Extract the [x, y] coordinate from the center of the cell holding the provided text.  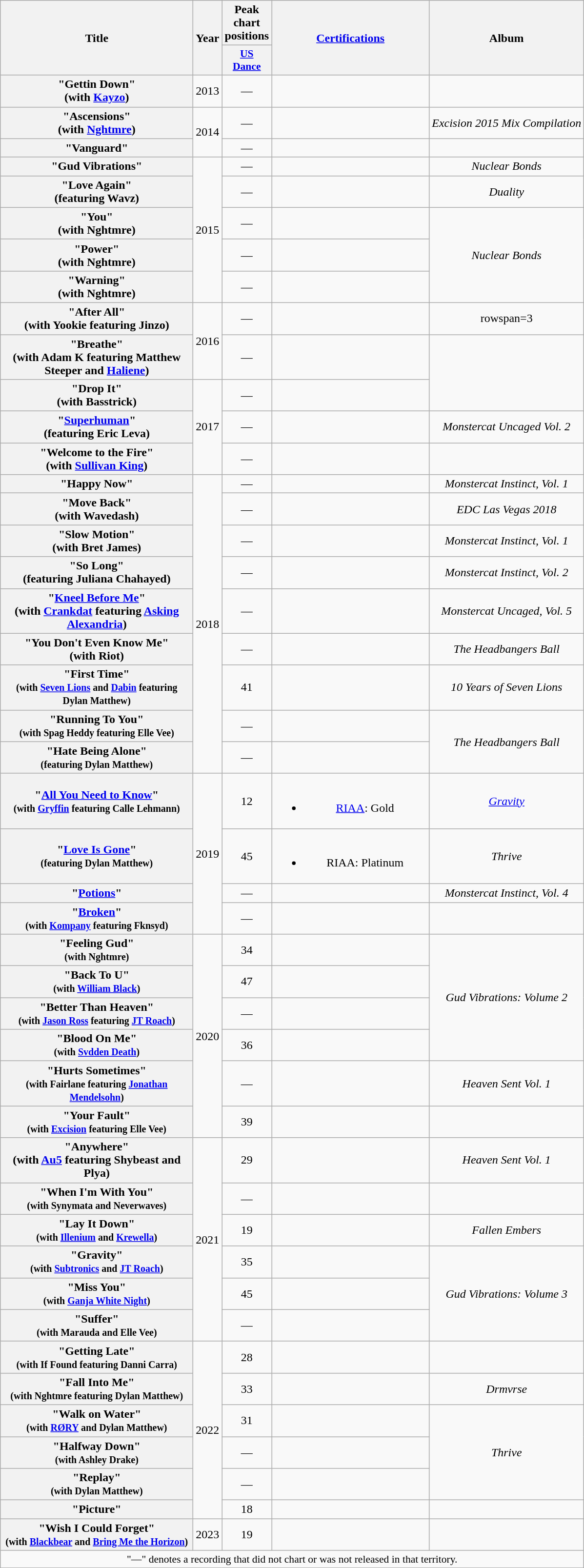
"Blood On Me" (with Svdden Death) [97, 1045]
2020 [208, 1036]
RIAA: Platinum [350, 856]
2016 [208, 341]
12 [247, 801]
"Fall Into Me"(with Nghtmre featuring Dylan Matthew) [97, 1388]
"You"(with Nghtmre) [97, 223]
"Breathe"(with Adam K featuring Matthew Steeper and Haliene) [97, 357]
"Potions" [97, 893]
"Warning"(with Nghtmre) [97, 287]
Drmvrse [506, 1388]
"Drop It"(with Basstrick) [97, 395]
"Slow Motion" (with Bret James) [97, 541]
"Gettin Down"(with Kayzo) [97, 91]
Monstercat Instinct, Vol. 2 [506, 573]
47 [247, 982]
Monstercat Uncaged, Vol. 5 [506, 611]
"Move Back" (with Wavedash) [97, 509]
2022 [208, 1429]
"Anywhere" (with Au5 featuring Shybeast and Plya) [97, 1160]
36 [247, 1045]
2021 [208, 1239]
Monstercat Instinct, Vol. 4 [506, 893]
"Suffer" (with Marauda and Elle Vee) [97, 1325]
39 [247, 1122]
33 [247, 1388]
Year [208, 38]
"Miss You" (with Ganja White Night) [97, 1294]
Fallen Embers [506, 1230]
Gravity [506, 801]
"Vanguard" [97, 148]
"Gravity" (with Subtronics and JT Roach) [97, 1262]
"All You Need to Know" (with Gryffin featuring Calle Lehmann) [97, 801]
31 [247, 1421]
"Ascensions"(with Nghtmre) [97, 123]
10 Years of Seven Lions [506, 687]
"Welcome to the Fire"(with Sullivan King) [97, 459]
"After All"(with Yookie featuring Jinzo) [97, 318]
18 [247, 1509]
"Love Is Gone" (featuring Dylan Matthew) [97, 856]
"Replay" (with Dylan Matthew) [97, 1484]
41 [247, 687]
35 [247, 1262]
29 [247, 1160]
"Getting Late" (with If Found featuring Danni Carra) [97, 1357]
"Picture" [97, 1509]
2023 [208, 1535]
Monstercat Uncaged Vol. 2 [506, 427]
"When I'm With You" (with Synymata and Neverwaves) [97, 1198]
"So Long" (featuring Juliana Chahayed) [97, 573]
"Back To U" (with William Black) [97, 982]
"—" denotes a recording that did not chart or was not released in that territory. [292, 1559]
2014 [208, 132]
2015 [208, 230]
28 [247, 1357]
"Walk on Water" (with RØRY and Dylan Matthew) [97, 1421]
Excision 2015 Mix Compilation [506, 123]
"Better Than Heaven" (with Jason Ross featuring JT Roach) [97, 1014]
"Halfway Down" (with Ashley Drake) [97, 1452]
Title [97, 38]
"Love Again"(featuring Wavz) [97, 191]
"Happy Now" [97, 484]
Gud Vibrations: Volume 2 [506, 998]
2018 [208, 624]
34 [247, 950]
"First Time" (with Seven Lions and Dabin featuring Dylan Matthew) [97, 687]
Peak chart positions [247, 23]
"Power"(with Nghtmre) [97, 255]
Gud Vibrations: Volume 3 [506, 1294]
2013 [208, 91]
"Your Fault" (with Excision featuring Elle Vee) [97, 1122]
"Hurts Sometimes" (with Fairlane featuring Jonathan Mendelsohn) [97, 1084]
2017 [208, 427]
"Feeling Gud" (with Nghtmre) [97, 950]
RIAA: Gold [350, 801]
"Broken" (with Kompany featuring Fknsyd) [97, 918]
"Kneel Before Me" (with Crankdat featuring Asking Alexandria) [97, 611]
"Lay It Down"(with Illenium and Krewella) [97, 1230]
USDance [247, 60]
"Wish I Could Forget"(with Blackbear and Bring Me the Horizon) [97, 1535]
Duality [506, 191]
"Gud Vibrations" [97, 166]
"Hate Being Alone"(featuring Dylan Matthew) [97, 757]
Album [506, 38]
2019 [208, 854]
Certifications [350, 38]
"Superhuman"(featuring Eric Leva) [97, 427]
"Running To You" (with Spag Heddy featuring Elle Vee) [97, 726]
rowspan=3 [506, 318]
EDC Las Vegas 2018 [506, 509]
"You Don't Even Know Me" (with Riot) [97, 649]
